Capture the cell that displays the provided text and extract its [X, Y] central coordinate. 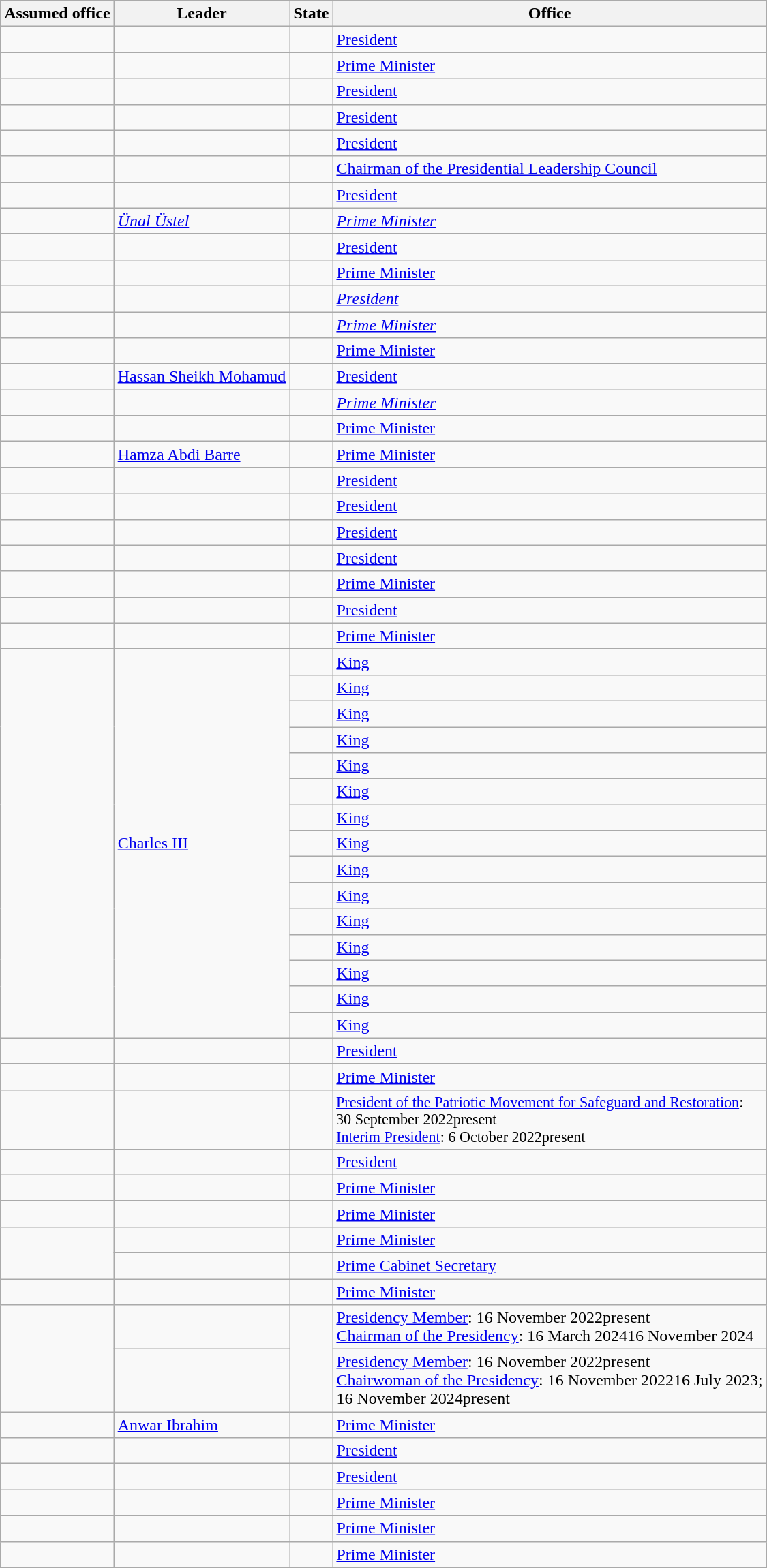
Charles III [202, 844]
Presidency Member: 16 November 2022presentChairwoman of the Presidency: 16 November 202216 July 2023;16 November 2024present [550, 1381]
Hassan Sheikh Mohamud [202, 377]
Anwar Ibrahim [202, 1425]
Ünal Üstel [202, 221]
Prime Cabinet Secretary [550, 1265]
Chairman of the Presidential Leadership Council [550, 169]
Leader [202, 14]
State [311, 14]
Office [550, 14]
Assumed office [57, 14]
President of the Patriotic Movement for Safeguard and Restoration:30 September 2022presentInterim President: 6 October 2022present [550, 1119]
Hamza Abdi Barre [202, 455]
Presidency Member: 16 November 2022presentChairman of the Presidency: 16 March 202416 November 2024 [550, 1327]
